For the text-containing cell, return its midpoint in [x, y] coordinate format. 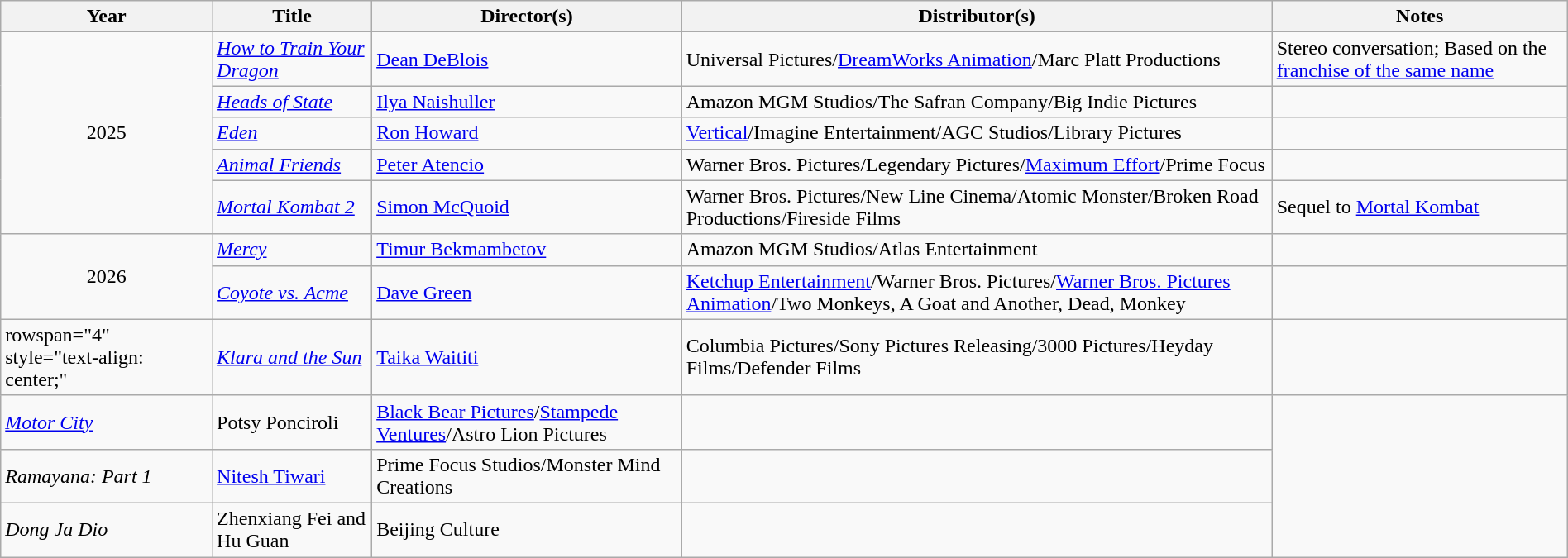
Zhenxiang Fei and Hu Guan [293, 529]
Peter Atencio [528, 165]
Year [107, 17]
Sequel to Mortal Kombat [1419, 207]
Nitesh Tiwari [293, 476]
Warner Bros. Pictures/Legendary Pictures/Maximum Effort/Prime Focus [977, 165]
2026 [107, 276]
Animal Friends [293, 165]
Eden [293, 133]
How to Train Your Dragon [293, 60]
Dave Green [528, 293]
Simon McQuoid [528, 207]
Ron Howard [528, 133]
Heads of State [293, 102]
Timur Bekmambetov [528, 250]
Notes [1419, 17]
Beijing Culture [528, 529]
Dean DeBlois [528, 60]
Universal Pictures/DreamWorks Animation/Marc Platt Productions [977, 60]
Distributor(s) [977, 17]
Taika Waititi [528, 357]
Motor City [107, 422]
Klara and the Sun [293, 357]
Coyote vs. Acme [293, 293]
Title [293, 17]
Stereo conversation; Based on the franchise of the same name [1419, 60]
Mercy [293, 250]
Potsy Ponciroli [293, 422]
Ramayana: Part 1 [107, 476]
Columbia Pictures/Sony Pictures Releasing/3000 Pictures/Heyday Films/Defender Films [977, 357]
Director(s) [528, 17]
Ilya Naishuller [528, 102]
Mortal Kombat 2 [293, 207]
Amazon MGM Studios/Atlas Entertainment [977, 250]
Ketchup Entertainment/Warner Bros. Pictures/Warner Bros. Pictures Animation/Two Monkeys, A Goat and Another, Dead, Monkey [977, 293]
Warner Bros. Pictures/New Line Cinema/Atomic Monster/Broken Road Productions/Fireside Films [977, 207]
rowspan="4" style="text-align: center;" [107, 357]
Black Bear Pictures/Stampede Ventures/Astro Lion Pictures [528, 422]
Amazon MGM Studios/The Safran Company/Big Indie Pictures [977, 102]
Dong Ja Dio [107, 529]
2025 [107, 133]
Vertical/Imagine Entertainment/AGC Studios/Library Pictures [977, 133]
Prime Focus Studios/Monster Mind Creations [528, 476]
